Return the (X, Y) coordinate for the center point of the cell that contains the specified text.  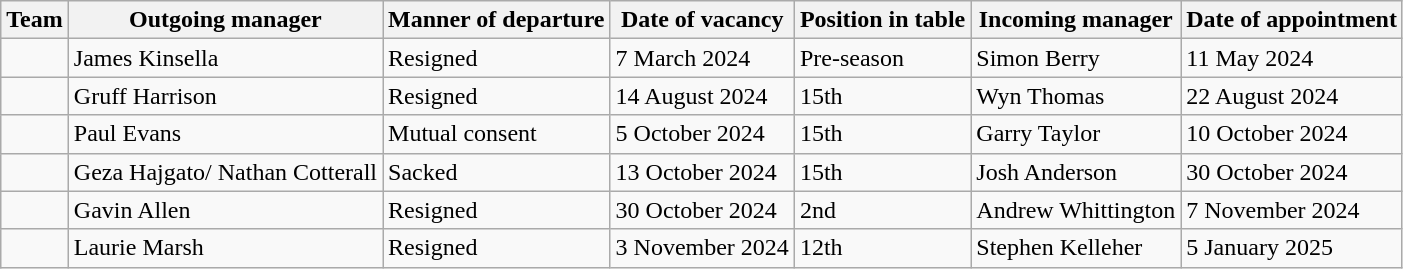
Manner of departure (496, 20)
7 March 2024 (702, 58)
22 August 2024 (1292, 96)
3 November 2024 (702, 248)
7 November 2024 (1292, 210)
Andrew Whittington (1076, 210)
Gavin Allen (225, 210)
Incoming manager (1076, 20)
Position in table (882, 20)
5 January 2025 (1292, 248)
12th (882, 248)
13 October 2024 (702, 172)
Outgoing manager (225, 20)
11 May 2024 (1292, 58)
Mutual consent (496, 134)
Date of appointment (1292, 20)
James Kinsella (225, 58)
Laurie Marsh (225, 248)
Stephen Kelleher (1076, 248)
Garry Taylor (1076, 134)
Gruff Harrison (225, 96)
Geza Hajgato/ Nathan Cotterall (225, 172)
2nd (882, 210)
14 August 2024 (702, 96)
Team (35, 20)
Paul Evans (225, 134)
Wyn Thomas (1076, 96)
Pre-season (882, 58)
Josh Anderson (1076, 172)
5 October 2024 (702, 134)
10 October 2024 (1292, 134)
Sacked (496, 172)
Date of vacancy (702, 20)
Simon Berry (1076, 58)
